Extract the [x, y] coordinate from the center of the cell holding the provided text.  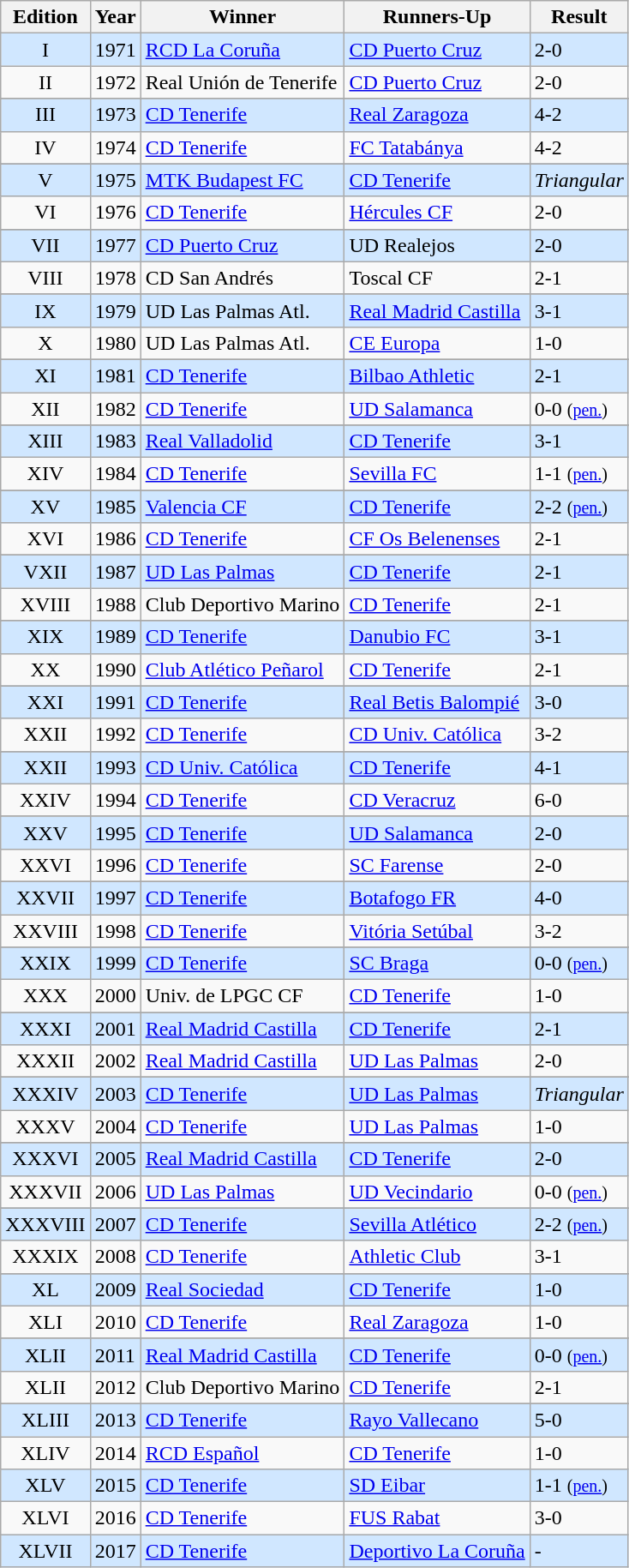
2010 [115, 1322]
RCD La Coruña [243, 50]
5-0 [579, 1420]
2001 [115, 1029]
2003 [115, 1094]
Athletic Club [437, 1257]
Club Atlético Peñarol [243, 670]
2009 [115, 1289]
XX [45, 670]
XII [45, 409]
2011 [115, 1355]
Result [579, 17]
VI [45, 213]
XXXIV [45, 1094]
1980 [115, 343]
1982 [115, 409]
2005 [115, 1159]
1979 [115, 310]
XXIV [45, 800]
RCD Español [243, 1453]
1971 [115, 50]
VII [45, 245]
1974 [115, 147]
XXXVII [45, 1192]
Real Unión de Tenerife [243, 82]
UD Realejos [437, 245]
VXII [45, 572]
XLVI [45, 1518]
XV [45, 507]
1989 [115, 637]
6-0 [579, 800]
XXXVIII [45, 1224]
XXVI [45, 865]
SC Braga [437, 964]
1987 [115, 572]
1976 [115, 213]
2004 [115, 1126]
1996 [115, 865]
Real Sociedad [243, 1289]
XLIV [45, 1453]
XXXI [45, 1029]
1978 [115, 278]
XIII [45, 442]
Edition [45, 17]
1991 [115, 702]
Runners-Up [437, 17]
UD Vecindario [437, 1192]
1972 [115, 82]
2007 [115, 1224]
1985 [115, 507]
XXVIII [45, 930]
2006 [115, 1192]
CE Europa [437, 343]
XVI [45, 539]
1992 [115, 735]
CD San Andrés [243, 278]
2013 [115, 1420]
IV [45, 147]
1988 [115, 604]
2015 [115, 1486]
Botafogo FR [437, 898]
2002 [115, 1061]
Real Betis Balompié [437, 702]
XXI [45, 702]
4-1 [579, 767]
1997 [115, 898]
1993 [115, 767]
1986 [115, 539]
Deportivo La Coruña [437, 1551]
XXXIX [45, 1257]
Vitória Setúbal [437, 930]
V [45, 180]
IX [45, 310]
FUS Rabat [437, 1518]
XXV [45, 832]
2012 [115, 1387]
1998 [115, 930]
XVIII [45, 604]
VIII [45, 278]
XL [45, 1289]
SC Farense [437, 865]
2008 [115, 1257]
Year [115, 17]
Univ. de LPGC CF [243, 996]
Winner [243, 17]
MTK Budapest FC [243, 180]
4-0 [579, 898]
1984 [115, 474]
XXIX [45, 964]
III [45, 115]
1973 [115, 115]
Toscal CF [437, 278]
Real Valladolid [243, 442]
2016 [115, 1518]
II [45, 82]
I [45, 50]
XIV [45, 474]
1990 [115, 670]
XIX [45, 637]
CF Os Belenenses [437, 539]
1995 [115, 832]
FC Tatabánya [437, 147]
2000 [115, 996]
- [579, 1551]
XLIII [45, 1420]
1983 [115, 442]
XLV [45, 1486]
Hércules CF [437, 213]
1977 [115, 245]
1981 [115, 375]
XI [45, 375]
SD Eibar [437, 1486]
1999 [115, 964]
XXVII [45, 898]
XXXVI [45, 1159]
X [45, 343]
XXX [45, 996]
Sevilla Atlético [437, 1224]
1994 [115, 800]
Bilbao Athletic [437, 375]
XLVII [45, 1551]
2014 [115, 1453]
XXXII [45, 1061]
XLI [45, 1322]
XXXV [45, 1126]
2017 [115, 1551]
Sevilla FC [437, 474]
Rayo Vallecano [437, 1420]
CD Veracruz [437, 800]
Valencia CF [243, 507]
Danubio FC [437, 637]
1975 [115, 180]
